For the text-containing cell, return its midpoint in (x, y) coordinate format. 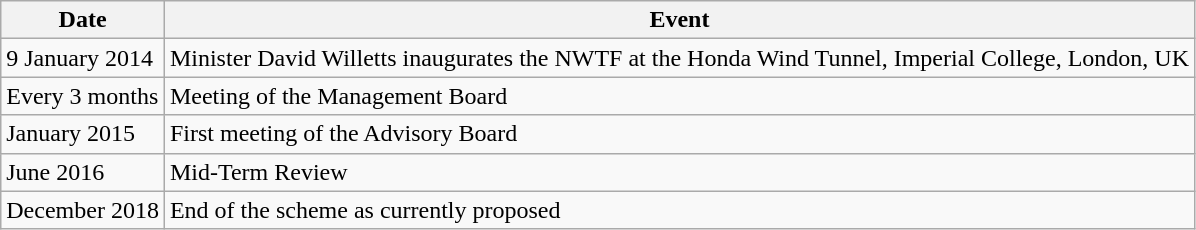
End of the scheme as currently proposed (679, 210)
First meeting of the Advisory Board (679, 134)
January 2015 (83, 134)
June 2016 (83, 172)
9 January 2014 (83, 58)
Meeting of the Management Board (679, 96)
Event (679, 20)
Mid-Term Review (679, 172)
Date (83, 20)
December 2018 (83, 210)
Every 3 months (83, 96)
Minister David Willetts inaugurates the NWTF at the Honda Wind Tunnel, Imperial College, London, UK (679, 58)
